Locate the cell with the specified text and output its (x, y) center coordinate. 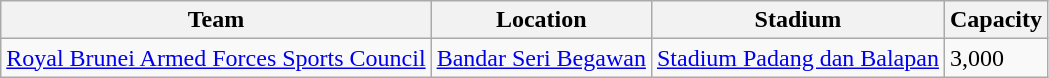
Stadium Padang dan Balapan (798, 58)
Stadium (798, 20)
Royal Brunei Armed Forces Sports Council (216, 58)
Team (216, 20)
Capacity (996, 20)
Location (541, 20)
Bandar Seri Begawan (541, 58)
3,000 (996, 58)
